Locate the cell with the specified text and output its [x, y] center coordinate. 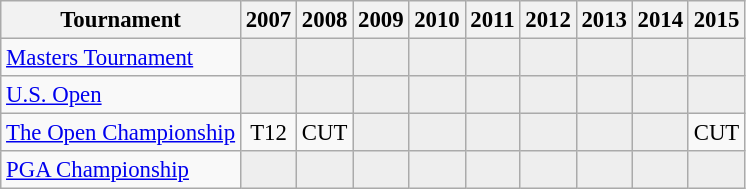
Tournament [121, 20]
2007 [268, 20]
U.S. Open [121, 95]
2012 [548, 20]
2008 [325, 20]
The Open Championship [121, 133]
2014 [660, 20]
2010 [437, 20]
Masters Tournament [121, 58]
PGA Championship [121, 170]
T12 [268, 133]
2015 [716, 20]
2009 [381, 20]
2011 [492, 20]
2013 [604, 20]
